Output the (X, Y) coordinate of the center of the cell containing the given text.  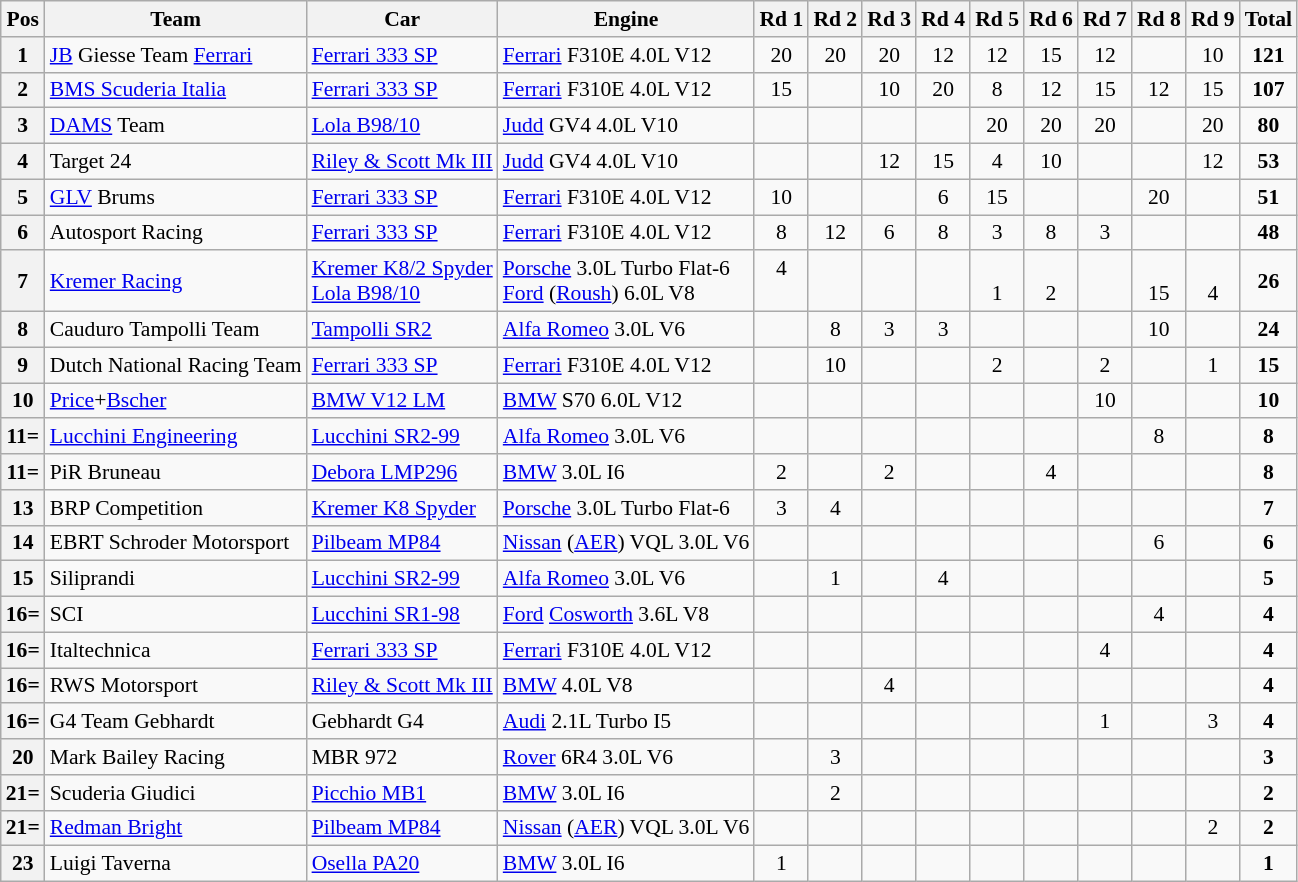
Ford Cosworth 3.6L V8 (626, 615)
Kremer K8 Spyder (402, 508)
Kremer K8/2 SpyderLola B98/10 (402, 282)
Debora LMP296 (402, 472)
53 (1268, 162)
48 (1268, 233)
Siliprandi (176, 579)
Rd 8 (1159, 19)
Rover 6R4 3.0L V6 (626, 757)
Scuderia Giudici (176, 793)
Price+Bscher (176, 401)
Target 24 (176, 162)
Audi 2.1L Turbo I5 (626, 722)
Lucchini SR1-98 (402, 615)
Autosport Racing (176, 233)
107 (1268, 90)
9 (23, 365)
Porsche 3.0L Turbo Flat-6Ford (Roush) 6.0L V8 (626, 282)
Rd 5 (997, 19)
BMW S70 6.0L V12 (626, 401)
Redman Bright (176, 828)
Total (1268, 19)
24 (1268, 330)
121 (1268, 55)
Rd 7 (1105, 19)
JB Giesse Team Ferrari (176, 55)
26 (1268, 282)
Tampolli SR2 (402, 330)
51 (1268, 197)
Kremer Racing (176, 282)
Cauduro Tampolli Team (176, 330)
Rd 2 (835, 19)
BMW 4.0L V8 (626, 686)
Picchio MB1 (402, 793)
SCI (176, 615)
Luigi Taverna (176, 864)
DAMS Team (176, 126)
MBR 972 (402, 757)
BMW V12 LM (402, 401)
G4 Team Gebhardt (176, 722)
Rd 4 (943, 19)
EBRT Schroder Motorsport (176, 543)
BRP Competition (176, 508)
Car (402, 19)
GLV Brums (176, 197)
14 (23, 543)
Team (176, 19)
Dutch National Racing Team (176, 365)
RWS Motorsport (176, 686)
23 (23, 864)
Rd 9 (1213, 19)
Osella PA20 (402, 864)
Rd 1 (781, 19)
Rd 6 (1051, 19)
Engine (626, 19)
80 (1268, 126)
13 (23, 508)
PiR Bruneau (176, 472)
Gebhardt G4 (402, 722)
BMS Scuderia Italia (176, 90)
Rd 3 (889, 19)
Pos (23, 19)
Porsche 3.0L Turbo Flat-6 (626, 508)
Mark Bailey Racing (176, 757)
Lola B98/10 (402, 126)
Lucchini Engineering (176, 437)
Italtechnica (176, 650)
